Capture the cell that displays the provided text and extract its [X, Y] central coordinate. 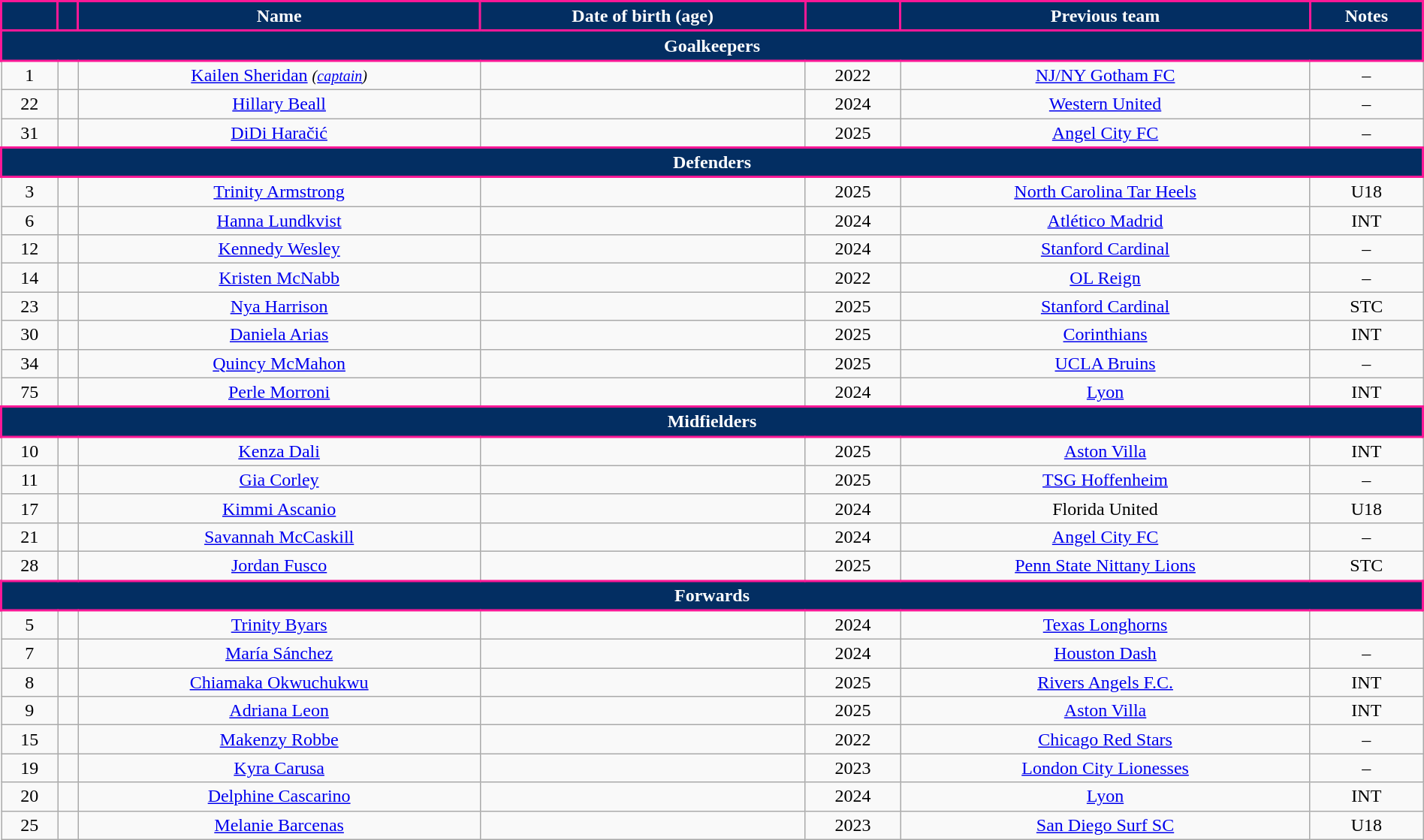
34 [30, 363]
75 [30, 392]
Defenders [712, 162]
28 [30, 566]
NJ/NY Gotham FC [1106, 75]
UCLA Bruins [1106, 363]
Jordan Fusco [279, 566]
Name [279, 17]
London City Lionesses [1106, 768]
19 [30, 768]
Hillary Beall [279, 104]
Rivers Angels F.C. [1106, 682]
Houston Dash [1106, 654]
San Diego Surf SC [1106, 825]
Delphine Cascarino [279, 796]
Atlético Madrid [1106, 221]
8 [30, 682]
10 [30, 450]
Kimmi Ascanio [279, 508]
Kennedy Wesley [279, 249]
Forwards [712, 595]
3 [30, 192]
15 [30, 739]
Midfielders [712, 422]
7 [30, 654]
Quincy McMahon [279, 363]
Texas Longhorns [1106, 625]
María Sánchez [279, 654]
17 [30, 508]
Gia Corley [279, 480]
Corinthians [1106, 335]
Kyra Carusa [279, 768]
5 [30, 625]
Savannah McCaskill [279, 537]
11 [30, 480]
Date of birth (age) [643, 17]
Kristen McNabb [279, 278]
North Carolina Tar Heels [1106, 192]
Makenzy Robbe [279, 739]
Hanna Lundkvist [279, 221]
OL Reign [1106, 278]
20 [30, 796]
Chicago Red Stars [1106, 739]
Penn State Nittany Lions [1106, 566]
Chiamaka Okwuchukwu [279, 682]
Goalkeepers [712, 46]
Western United [1106, 104]
Perle Morroni [279, 392]
9 [30, 711]
Nya Harrison [279, 306]
23 [30, 306]
DiDi Haračić [279, 134]
12 [30, 249]
Trinity Byars [279, 625]
30 [30, 335]
25 [30, 825]
Daniela Arias [279, 335]
Melanie Barcenas [279, 825]
14 [30, 278]
Florida United [1106, 508]
31 [30, 134]
Trinity Armstrong [279, 192]
Kailen Sheridan (captain) [279, 75]
Notes [1366, 17]
Adriana Leon [279, 711]
Kenza Dali [279, 450]
Previous team [1106, 17]
1 [30, 75]
21 [30, 537]
22 [30, 104]
TSG Hoffenheim [1106, 480]
6 [30, 221]
